Determine the [X, Y] coordinate at the center of the cell enclosing the given text.  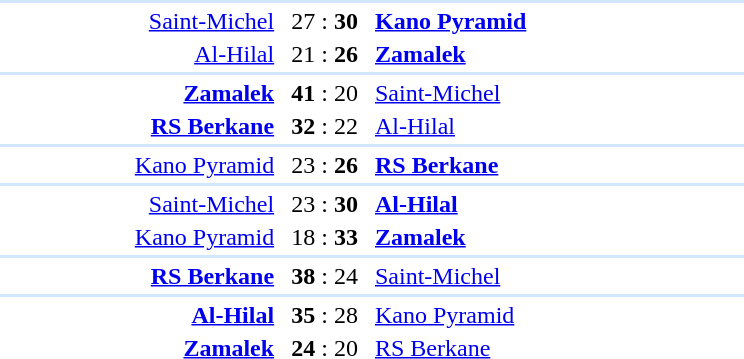
23 : 26 [325, 165]
35 : 28 [325, 315]
32 : 22 [325, 126]
21 : 26 [325, 54]
27 : 30 [325, 21]
18 : 33 [325, 237]
38 : 24 [325, 276]
23 : 30 [325, 204]
41 : 20 [325, 93]
